Capture the cell that displays the provided text and extract its (x, y) central coordinate. 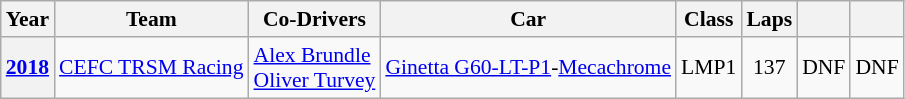
Co-Drivers (315, 19)
Car (528, 19)
Laps (769, 19)
Alex Brundle Oliver Turvey (315, 68)
CEFC TRSM Racing (151, 68)
Class (708, 19)
137 (769, 68)
Year (28, 19)
LMP1 (708, 68)
Ginetta G60-LT-P1-Mecachrome (528, 68)
2018 (28, 68)
Team (151, 19)
